Identify which cell holds the provided text, then report its (X, Y) central coordinate. 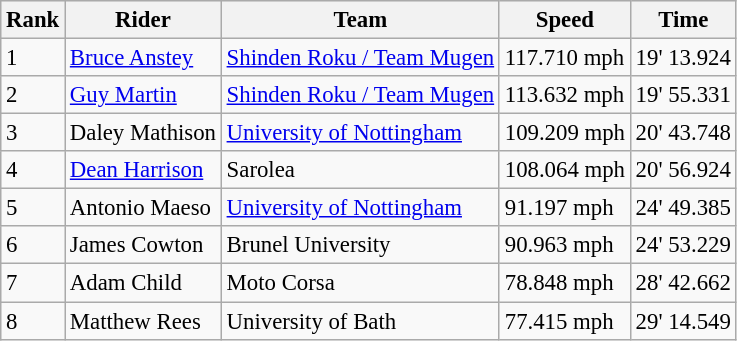
Daley Mathison (144, 133)
University of Bath (360, 321)
Bruce Anstey (144, 58)
108.064 mph (564, 170)
Speed (564, 20)
Adam Child (144, 283)
24' 49.385 (683, 208)
113.632 mph (564, 95)
Team (360, 20)
2 (33, 95)
29' 14.549 (683, 321)
20' 56.924 (683, 170)
90.963 mph (564, 245)
3 (33, 133)
24' 53.229 (683, 245)
Matthew Rees (144, 321)
Rank (33, 20)
Moto Corsa (360, 283)
28' 42.662 (683, 283)
5 (33, 208)
James Cowton (144, 245)
4 (33, 170)
91.197 mph (564, 208)
78.848 mph (564, 283)
19' 55.331 (683, 95)
77.415 mph (564, 321)
1 (33, 58)
Sarolea (360, 170)
Dean Harrison (144, 170)
Time (683, 20)
Guy Martin (144, 95)
7 (33, 283)
Antonio Maeso (144, 208)
19' 13.924 (683, 58)
Brunel University (360, 245)
6 (33, 245)
117.710 mph (564, 58)
8 (33, 321)
Rider (144, 20)
20' 43.748 (683, 133)
109.209 mph (564, 133)
